Identify which cell holds the provided text, then report its (X, Y) central coordinate. 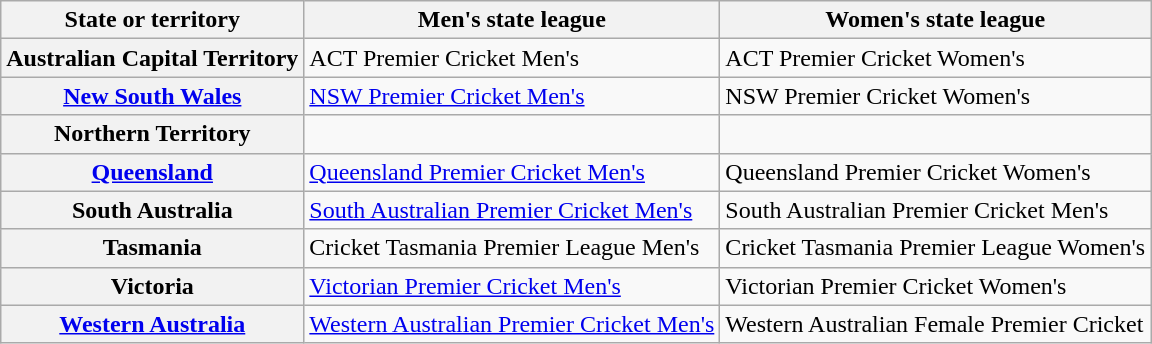
State or territory (152, 20)
NSW Premier Cricket Men's (512, 96)
Victorian Premier Cricket Men's (512, 286)
Queensland Premier Cricket Men's (512, 172)
Men's state league (512, 20)
NSW Premier Cricket Women's (936, 96)
ACT Premier Cricket Women's (936, 58)
Queensland Premier Cricket Women's (936, 172)
Australian Capital Territory (152, 58)
Victorian Premier Cricket Women's (936, 286)
Women's state league (936, 20)
Cricket Tasmania Premier League Women's (936, 248)
South Australia (152, 210)
ACT Premier Cricket Men's (512, 58)
Queensland (152, 172)
Western Australia (152, 324)
Tasmania (152, 248)
Western Australian Female Premier Cricket (936, 324)
Victoria (152, 286)
Cricket Tasmania Premier League Men's (512, 248)
New South Wales (152, 96)
Western Australian Premier Cricket Men's (512, 324)
Northern Territory (152, 134)
